Provide the (X, Y) coordinate of the cell's center where the given text is located.  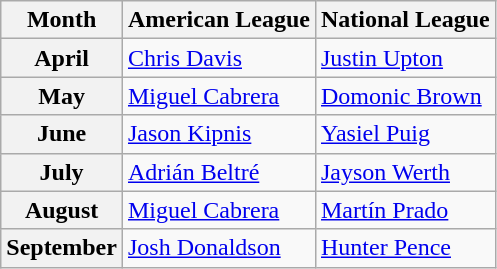
Chris Davis (218, 58)
Yasiel Puig (405, 134)
Domonic Brown (405, 96)
Adrián Beltré (218, 172)
Jayson Werth (405, 172)
July (62, 172)
Josh Donaldson (218, 248)
National League (405, 20)
Hunter Pence (405, 248)
Justin Upton (405, 58)
August (62, 210)
May (62, 96)
September (62, 248)
June (62, 134)
Month (62, 20)
Jason Kipnis (218, 134)
American League (218, 20)
Martín Prado (405, 210)
April (62, 58)
